For the text-containing cell, return its midpoint in (x, y) coordinate format. 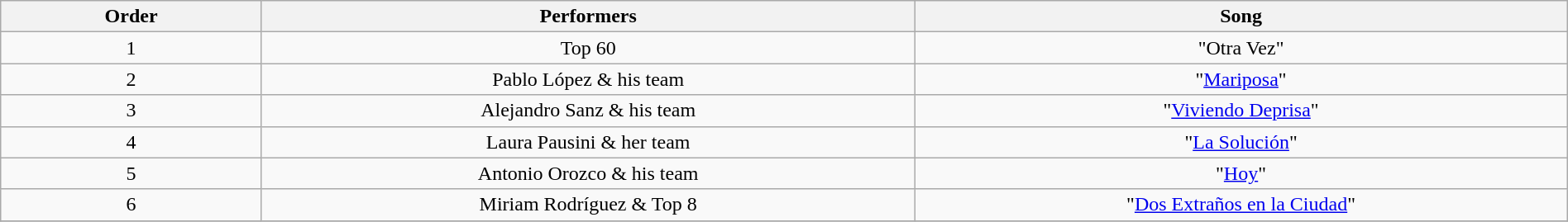
"Dos Extraños en la Ciudad" (1241, 205)
"Hoy" (1241, 173)
4 (131, 142)
"Otra Vez" (1241, 48)
6 (131, 205)
Order (131, 17)
Song (1241, 17)
Pablo López & his team (587, 79)
Laura Pausini & her team (587, 142)
"Mariposa" (1241, 79)
"La Solución" (1241, 142)
Performers (587, 17)
2 (131, 79)
Top 60 (587, 48)
5 (131, 173)
Antonio Orozco & his team (587, 173)
1 (131, 48)
Alejandro Sanz & his team (587, 111)
"Viviendo Deprisa" (1241, 111)
Miriam Rodríguez & Top 8 (587, 205)
3 (131, 111)
